Pinpoint the cell where the given text exists, returning its (X, Y) midpoint coordinate. 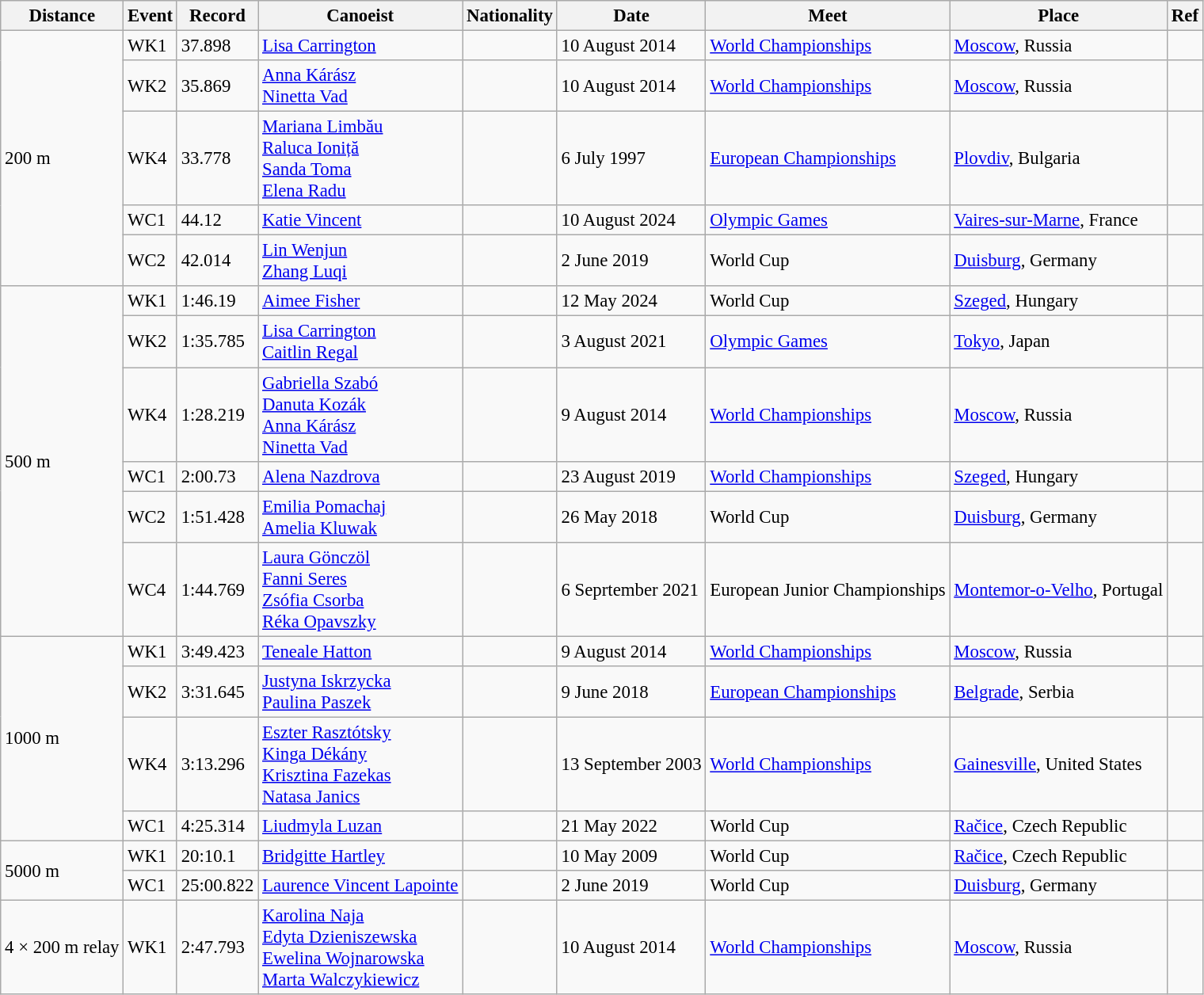
Emilia PomachajAmelia Kluwak (360, 517)
1:28.219 (217, 415)
Vaires-sur-Marne, France (1058, 220)
10 August 2024 (631, 220)
Canoeist (360, 16)
Tokyo, Japan (1058, 342)
Distance (62, 16)
Record (217, 16)
500 m (62, 462)
3:49.423 (217, 651)
Teneale Hatton (360, 651)
Montemor-o-Velho, Portugal (1058, 589)
Katie Vincent (360, 220)
25:00.822 (217, 886)
Bridgitte Hartley (360, 856)
Lisa CarringtonCaitlin Regal (360, 342)
Place (1058, 16)
Belgrade, Serbia (1058, 692)
10 May 2009 (631, 856)
6 July 1997 (631, 158)
Nationality (510, 16)
Lin WenjunZhang Luqi (360, 261)
200 m (62, 158)
1:46.19 (217, 302)
4:25.314 (217, 826)
Anna KárászNinetta Vad (360, 86)
23 August 2019 (631, 476)
European Junior Championships (828, 589)
9 June 2018 (631, 692)
12 May 2024 (631, 302)
WC4 (150, 589)
20:10.1 (217, 856)
Gabriella SzabóDanuta KozákAnna KárászNinetta Vad (360, 415)
13 September 2003 (631, 764)
4 × 200 m relay (62, 947)
Alena Nazdrova (360, 476)
2:47.793 (217, 947)
5000 m (62, 870)
Lisa Carrington (360, 46)
Date (631, 16)
26 May 2018 (631, 517)
Justyna IskrzyckaPaulina Paszek (360, 692)
Gainesville, United States (1058, 764)
Plovdiv, Bulgaria (1058, 158)
44.12 (217, 220)
Mariana LimbăuRaluca IonițăSanda TomaElena Radu (360, 158)
1000 m (62, 738)
6 Seprtember 2021 (631, 589)
3:31.645 (217, 692)
Eszter RasztótskyKinga DékányKrisztina FazekasNatasa Janics (360, 764)
Aimee Fisher (360, 302)
Liudmyla Luzan (360, 826)
2:00.73 (217, 476)
3:13.296 (217, 764)
Karolina NajaEdyta DzieniszewskaEwelina WojnarowskaMarta Walczykiewicz (360, 947)
21 May 2022 (631, 826)
42.014 (217, 261)
Meet (828, 16)
37.898 (217, 46)
Laura GönczölFanni SeresZsófia CsorbaRéka Opavszky (360, 589)
33.778 (217, 158)
Ref (1185, 16)
35.869 (217, 86)
Laurence Vincent Lapointe (360, 886)
1:35.785 (217, 342)
1:44.769 (217, 589)
3 August 2021 (631, 342)
Event (150, 16)
1:51.428 (217, 517)
